Detect which cell encompasses the target text, then output its [x, y] center coordinate. 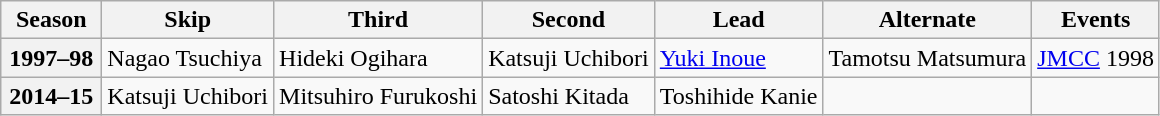
Lead [738, 20]
Third [378, 20]
Mitsuhiro Furukoshi [378, 96]
2014–15 [52, 96]
Second [569, 20]
Events [1096, 20]
Season [52, 20]
Nagao Tsuchiya [188, 58]
Skip [188, 20]
Tamotsu Matsumura [928, 58]
Yuki Inoue [738, 58]
Alternate [928, 20]
Hideki Ogihara [378, 58]
1997–98 [52, 58]
JMCC 1998 [1096, 58]
Toshihide Kanie [738, 96]
Satoshi Kitada [569, 96]
